Extract the (X, Y) coordinate from the center of the cell holding the provided text.  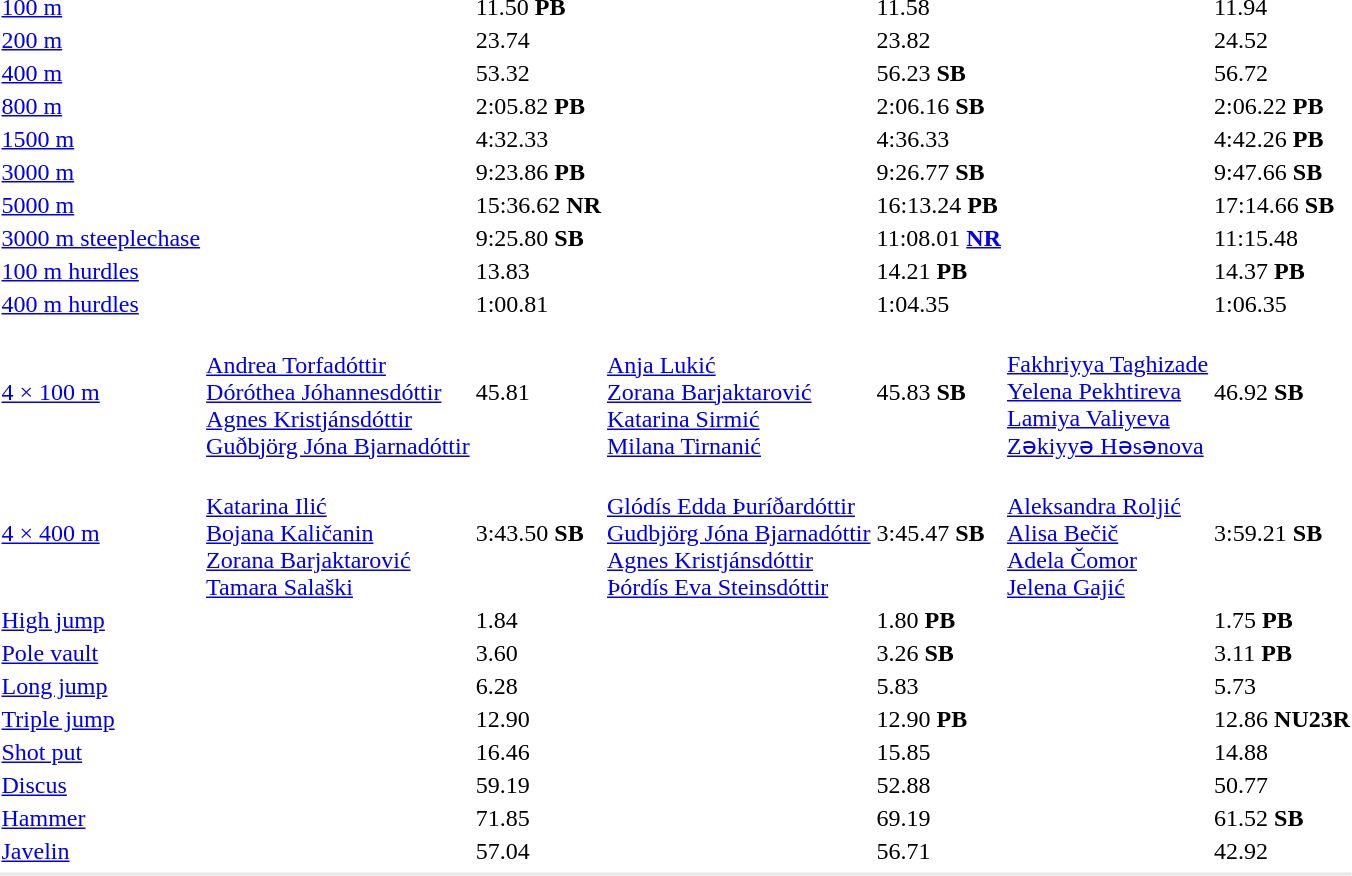
5.73 (1282, 687)
800 m (101, 106)
1:06.35 (1282, 304)
5.83 (938, 687)
200 m (101, 40)
Long jump (101, 687)
4 × 400 m (101, 533)
Aleksandra RoljićAlisa BečičAdela ČomorJelena Gajić (1107, 533)
14.37 PB (1282, 271)
16.46 (538, 753)
45.83 SB (938, 392)
2:05.82 PB (538, 106)
9:47.66 SB (1282, 172)
Glódís Edda ÞuríðardóttirGudbjörg Jóna BjarnadóttirAgnes KristjánsdóttirÞórdís Eva Steinsdóttir (738, 533)
9:26.77 SB (938, 172)
23.74 (538, 40)
400 m hurdles (101, 304)
11:15.48 (1282, 238)
14.88 (1282, 753)
71.85 (538, 819)
23.82 (938, 40)
Andrea TorfadóttirDóróthea JóhannesdóttirAgnes KristjánsdóttirGuðbjörg Jóna Bjarnadóttir (338, 392)
1500 m (101, 139)
5000 m (101, 205)
3.60 (538, 653)
56.71 (938, 851)
24.52 (1282, 40)
Triple jump (101, 719)
15:36.62 NR (538, 205)
15.85 (938, 753)
57.04 (538, 851)
100 m hurdles (101, 271)
1:04.35 (938, 304)
1:00.81 (538, 304)
Anja LukićZorana BarjaktarovićKatarina SirmićMilana Tirnanić (738, 392)
3:43.50 SB (538, 533)
61.52 SB (1282, 819)
14.21 PB (938, 271)
13.83 (538, 271)
Javelin (101, 851)
Pole vault (101, 653)
Katarina IlićBojana KaličaninZorana BarjaktarovićTamara Salaški (338, 533)
46.92 SB (1282, 392)
4:36.33 (938, 139)
9:25.80 SB (538, 238)
12.90 PB (938, 719)
2:06.22 PB (1282, 106)
45.81 (538, 392)
59.19 (538, 785)
3:45.47 SB (938, 533)
1.84 (538, 621)
400 m (101, 73)
53.32 (538, 73)
Shot put (101, 753)
1.75 PB (1282, 621)
50.77 (1282, 785)
3.26 SB (938, 653)
9:23.86 PB (538, 172)
12.86 NU23R (1282, 719)
3:59.21 SB (1282, 533)
4 × 100 m (101, 392)
Hammer (101, 819)
17:14.66 SB (1282, 205)
Fakhriyya TaghizadeYelena PekhtirevaLamiya ValiyevaZəkiyyə Həsənova (1107, 392)
56.23 SB (938, 73)
12.90 (538, 719)
Discus (101, 785)
11:08.01 NR (938, 238)
High jump (101, 621)
2:06.16 SB (938, 106)
69.19 (938, 819)
56.72 (1282, 73)
4:32.33 (538, 139)
1.80 PB (938, 621)
4:42.26 PB (1282, 139)
6.28 (538, 687)
42.92 (1282, 851)
16:13.24 PB (938, 205)
3.11 PB (1282, 653)
3000 m (101, 172)
52.88 (938, 785)
3000 m steeplechase (101, 238)
